Return the (x, y) coordinate for the center point of the cell that contains the specified text.  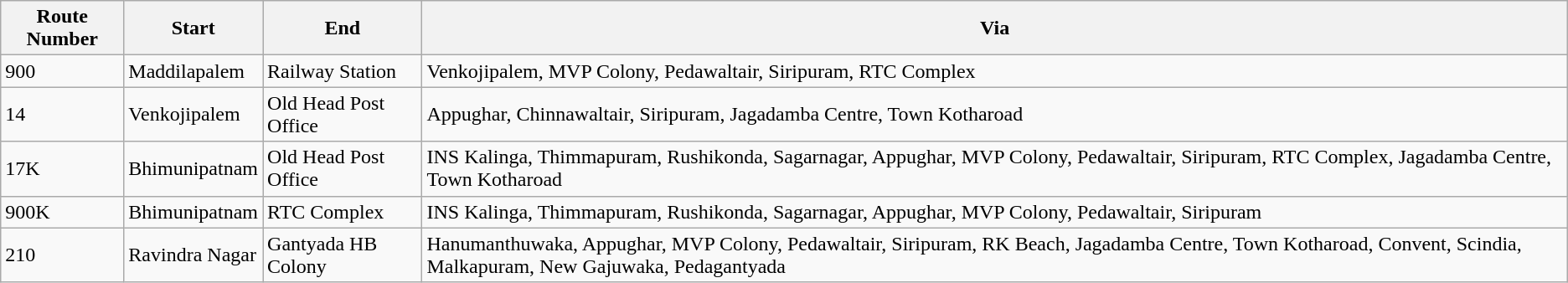
Maddilapalem (193, 71)
Ravindra Nagar (193, 255)
INS Kalinga, Thimmapuram, Rushikonda, Sagarnagar, Appughar, MVP Colony, Pedawaltair, Siripuram, RTC Complex, Jagadamba Centre, Town Kotharoad (995, 169)
Appughar, Chinnawaltair, Siripuram, Jagadamba Centre, Town Kotharoad (995, 114)
Gantyada HB Colony (343, 255)
Start (193, 28)
Railway Station (343, 71)
Venkojipalem (193, 114)
900 (62, 71)
Via (995, 28)
17K (62, 169)
INS Kalinga, Thimmapuram, Rushikonda, Sagarnagar, Appughar, MVP Colony, Pedawaltair, Siripuram (995, 212)
14 (62, 114)
End (343, 28)
900K (62, 212)
RTC Complex (343, 212)
Venkojipalem, MVP Colony, Pedawaltair, Siripuram, RTC Complex (995, 71)
Route Number (62, 28)
210 (62, 255)
